Provide the (x, y) coordinate of the cell's center where the given text is located.  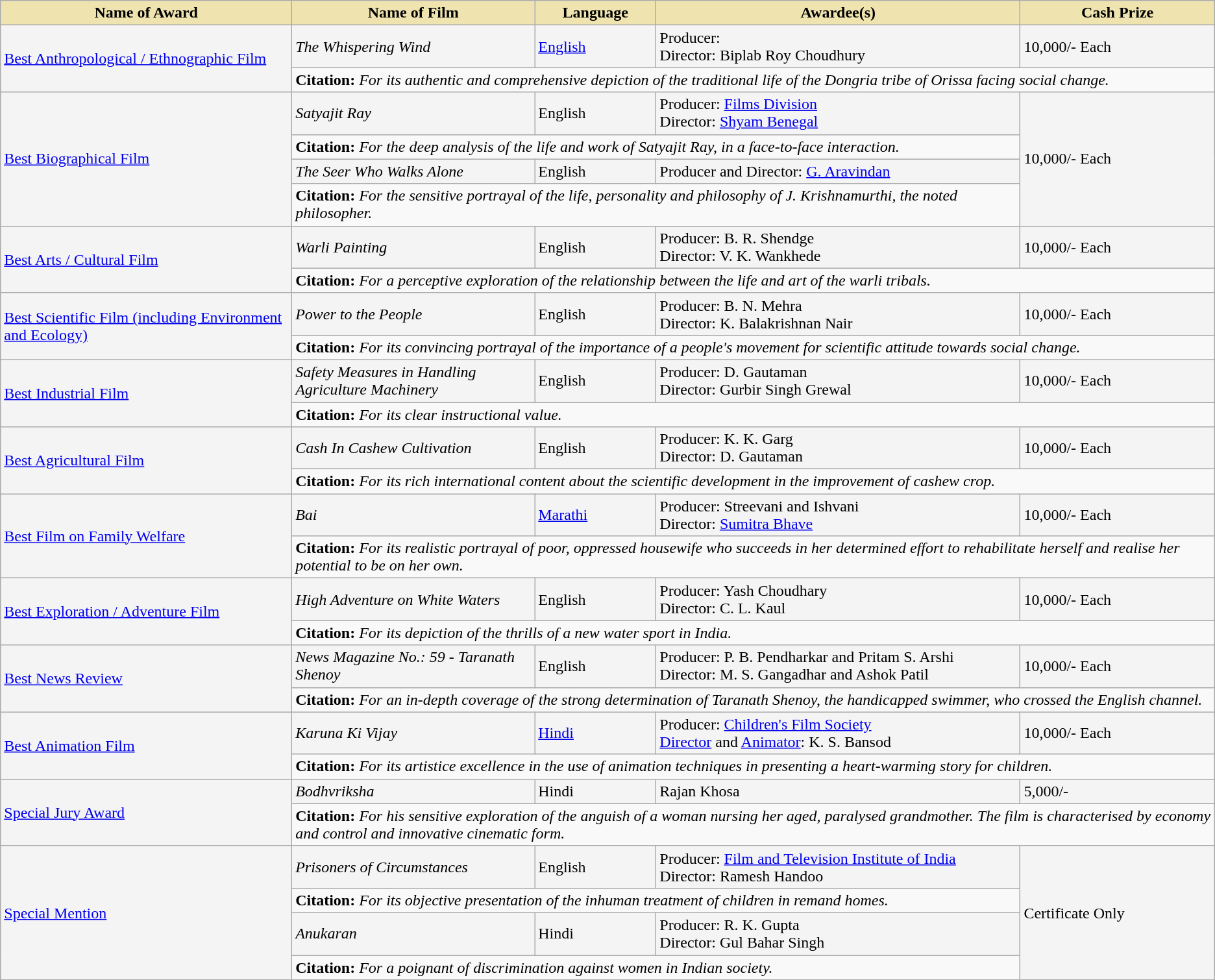
Citation: For its depiction of the thrills of a new water sport in India. (754, 633)
Best News Review (147, 679)
Producer: Films DivisionDirector: Shyam Benegal (839, 113)
Warli Painting (413, 247)
Producer: Children's Film SocietyDirector and Animator: K. S. Bansod (839, 733)
Certificate Only (1118, 913)
Best Anthropological / Ethnographic Film (147, 58)
The Seer Who Walks Alone (413, 171)
Safety Measures in Handling Agriculture Machinery (413, 380)
Citation: For an in-depth coverage of the strong determination of Taranath Shenoy, the handicapped swimmer, who crossed the English channel. (754, 700)
Producer: Film and Television Institute of IndiaDirector: Ramesh Handoo (839, 867)
Citation: For its rich international content about the scientific development in the improvement of cashew crop. (754, 482)
Special Jury Award (147, 813)
Bai (413, 515)
Citation: For its authentic and comprehensive depiction of the traditional life of the Dongria tribe of Orissa facing social change. (754, 80)
Producer: Streevani and IshvaniDirector: Sumitra Bhave (839, 515)
Special Mention (147, 913)
Best Exploration / Adventure Film (147, 611)
Bodhvriksha (413, 791)
Producer: Director: Biplab Roy Choudhury (839, 47)
Best Arts / Cultural Film (147, 260)
Cash Prize (1118, 13)
Name of Film (413, 13)
Producer: Yash ChoudharyDirector: C. L. Kaul (839, 600)
Rajan Khosa (839, 791)
Marathi (596, 515)
Name of Award (147, 13)
Producer and Director: G. Aravindan (839, 171)
Power to the People (413, 314)
Best Biographical Film (147, 159)
The Whispering Wind (413, 47)
Prisoners of Circumstances (413, 867)
Best Agricultural Film (147, 461)
Citation: For a perceptive exploration of the relationship between the life and art of the warli tribals. (754, 280)
Producer: P. B. Pendharkar and Pritam S. ArshiDirector: M. S. Gangadhar and Ashok Patil (839, 666)
News Magazine No.: 59 - Taranath Shenoy (413, 666)
Best Animation Film (147, 745)
Citation: For its convincing portrayal of the importance of a people's movement for scientific attitude towards social change. (754, 347)
Citation: For a poignant of discrimination against women in Indian society. (656, 968)
High Adventure on White Waters (413, 600)
Producer: D. GautamanDirector: Gurbir Singh Grewal (839, 380)
Best Industrial Film (147, 393)
Anukaran (413, 933)
Citation: For its objective presentation of the inhuman treatment of children in remand homes. (656, 900)
Karuna Ki Vijay (413, 733)
5,000/- (1118, 791)
Producer: B. N. MehraDirector: K. Balakrishnan Nair (839, 314)
Citation: For its clear instructional value. (754, 415)
Best Scientific Film (including Environment and Ecology) (147, 326)
Citation: For the sensitive portrayal of the life, personality and philosophy of J. Krishnamurthi, the noted philosopher. (656, 205)
Best Film on Family Welfare (147, 536)
Satyajit Ray (413, 113)
Cash In Cashew Cultivation (413, 448)
Producer: K. K. GargDirector: D. Gautaman (839, 448)
Awardee(s) (839, 13)
Citation: For its artistice excellence in the use of animation techniques in presenting a heart-warming story for children. (754, 766)
Producer: R. K. GuptaDirector: Gul Bahar Singh (839, 933)
Language (596, 13)
Citation: For the deep analysis of the life and work of Satyajit Ray, in a face-to-face interaction. (656, 147)
Producer: B. R. ShendgeDirector: V. K. Wankhede (839, 247)
